Identify which cell holds the provided text, then report its (X, Y) central coordinate. 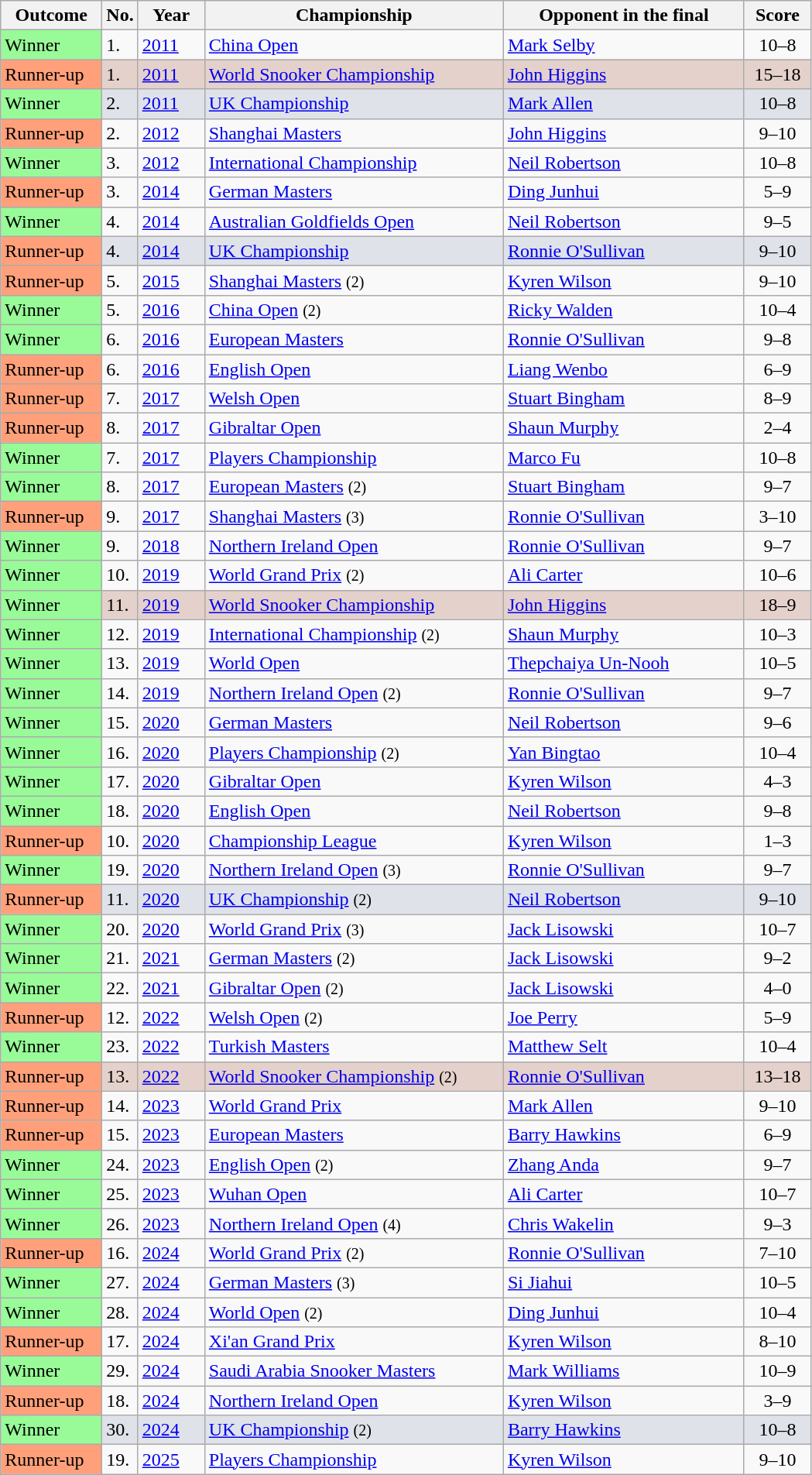
Year (171, 15)
Shanghai Masters (3) (354, 516)
World Snooker Championship (2) (354, 1076)
Championship League (354, 840)
Northern Ireland Open (2) (354, 693)
Wuhan Open (354, 1194)
4–3 (777, 781)
8–9 (777, 399)
27. (120, 1282)
Gibraltar Open (2) (354, 988)
World Grand Prix (3) (354, 929)
10–6 (777, 575)
Turkish Masters (354, 1047)
25. (120, 1194)
Championship (354, 15)
Saudi Arabia Snooker Masters (354, 1371)
China Open (354, 45)
Ricky Walden (624, 310)
9–3 (777, 1223)
Mark Williams (624, 1371)
English Open (2) (354, 1165)
9–6 (777, 722)
European Masters (2) (354, 487)
Liang Wenbo (624, 369)
Welsh Open (354, 399)
4–0 (777, 988)
10–9 (777, 1371)
20. (120, 929)
21. (120, 959)
Australian Goldfields Open (354, 221)
22. (120, 988)
1–3 (777, 840)
2–4 (777, 428)
23. (120, 1047)
13–18 (777, 1076)
Northern Ireland Open (3) (354, 870)
9–5 (777, 221)
Opponent in the final (624, 15)
Zhang Anda (624, 1165)
2018 (171, 546)
International Championship (2) (354, 634)
Xi'an Grand Prix (354, 1342)
Yan Bingtao (624, 752)
8–10 (777, 1342)
International Championship (354, 163)
German Masters (3) (354, 1282)
World Open (354, 664)
Outcome (51, 15)
Matthew Selt (624, 1047)
Mark Selby (624, 45)
3–10 (777, 516)
28. (120, 1312)
24. (120, 1165)
15–18 (777, 74)
Chris Wakelin (624, 1223)
No. (120, 15)
18–9 (777, 605)
China Open (2) (354, 310)
Northern Ireland Open (4) (354, 1223)
World Grand Prix (354, 1106)
9–2 (777, 959)
2025 (171, 1460)
26. (120, 1223)
Thepchaiya Un-Nooh (624, 664)
10–3 (777, 634)
Welsh Open (2) (354, 1017)
German Masters (2) (354, 959)
2015 (171, 280)
Score (777, 15)
3–9 (777, 1401)
Shanghai Masters (354, 133)
Marco Fu (624, 458)
Shanghai Masters (2) (354, 280)
29. (120, 1371)
Players Championship (2) (354, 752)
Si Jiahui (624, 1282)
30. (120, 1430)
World Open (2) (354, 1312)
7–10 (777, 1253)
Joe Perry (624, 1017)
